Locate the cell with the specified text and output its (x, y) center coordinate. 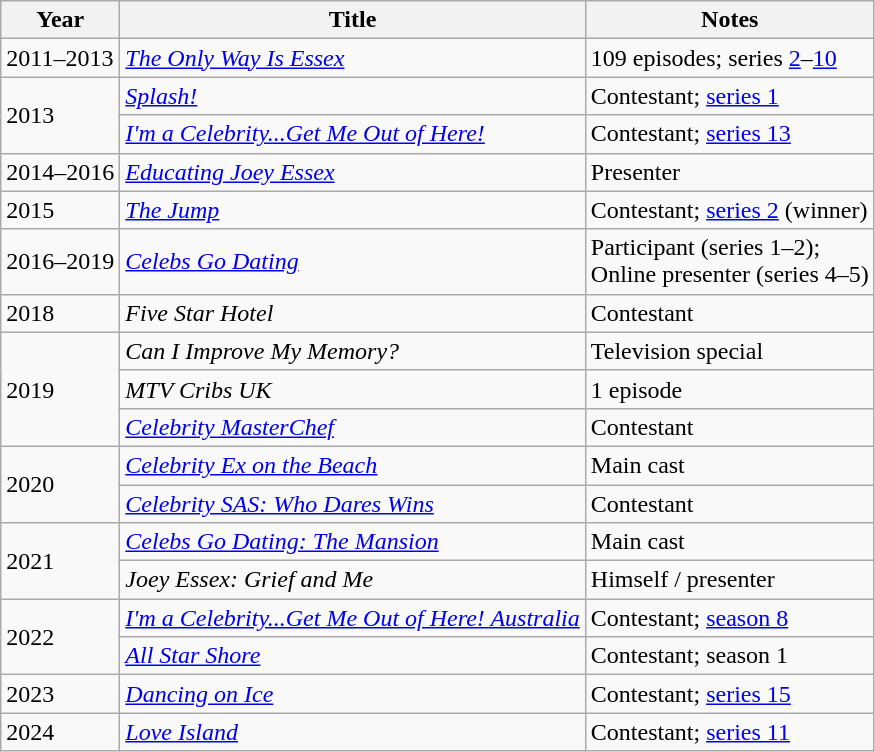
Splash! (352, 96)
I'm a Celebrity...Get Me Out of Here! Australia (352, 618)
Celebrity MasterChef (352, 427)
Contestant; season 8 (730, 618)
The Only Way Is Essex (352, 58)
Celebs Go Dating (352, 262)
2021 (60, 561)
Educating Joey Essex (352, 172)
MTV Cribs UK (352, 389)
Himself / presenter (730, 580)
Participant (series 1–2); Online presenter (series 4–5) (730, 262)
Dancing on Ice (352, 694)
2015 (60, 210)
2018 (60, 313)
Love Island (352, 732)
All Star Shore (352, 656)
Joey Essex: Grief and Me (352, 580)
The Jump (352, 210)
2014–2016 (60, 172)
Celebrity Ex on the Beach (352, 465)
Year (60, 20)
2023 (60, 694)
2022 (60, 637)
Contestant; series 1 (730, 96)
Celebrity SAS: Who Dares Wins (352, 503)
2019 (60, 389)
Notes (730, 20)
2020 (60, 484)
2024 (60, 732)
2016–2019 (60, 262)
Presenter (730, 172)
Contestant; season 1 (730, 656)
Celebs Go Dating: The Mansion (352, 542)
I'm a Celebrity...Get Me Out of Here! (352, 134)
Contestant; series 13 (730, 134)
Television special (730, 351)
2011–2013 (60, 58)
Contestant; series 11 (730, 732)
Title (352, 20)
1 episode (730, 389)
2013 (60, 115)
109 episodes; series 2–10 (730, 58)
Contestant; series 15 (730, 694)
Can I Improve My Memory? (352, 351)
Contestant; series 2 (winner) (730, 210)
Five Star Hotel (352, 313)
